Search for the cell housing the specified text and yield its (X, Y) center coordinate. 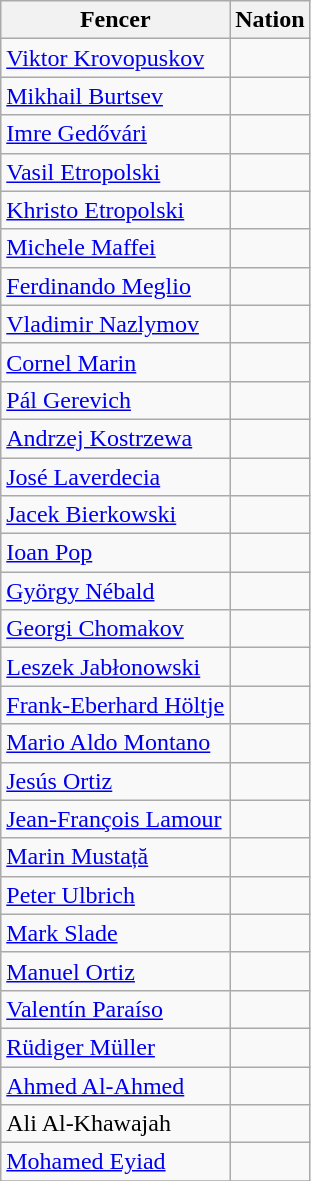
Georgi Chomakov (116, 629)
Rüdiger Müller (116, 1047)
Mohamed Eyiad (116, 1162)
Ferdinando Meglio (116, 286)
Marin Mustață (116, 857)
György Nébald (116, 591)
Mikhail Burtsev (116, 96)
Jesús Ortiz (116, 781)
Ali Al-Khawajah (116, 1124)
Peter Ulbrich (116, 895)
José Laverdecia (116, 477)
Fencer (116, 20)
Ahmed Al-Ahmed (116, 1085)
Andrzej Kostrzewa (116, 438)
Valentín Paraíso (116, 1009)
Jean-François Lamour (116, 819)
Vladimir Nazlymov (116, 324)
Manuel Ortiz (116, 971)
Leszek Jabłonowski (116, 667)
Khristo Etropolski (116, 210)
Mario Aldo Montano (116, 743)
Cornel Marin (116, 362)
Jacek Bierkowski (116, 515)
Michele Maffei (116, 248)
Ioan Pop (116, 553)
Mark Slade (116, 933)
Viktor Krovopuskov (116, 58)
Frank-Eberhard Höltje (116, 705)
Nation (270, 20)
Imre Gedővári (116, 134)
Vasil Etropolski (116, 172)
Pál Gerevich (116, 400)
